Return the (X, Y) coordinate for the center point of the cell that contains the specified text.  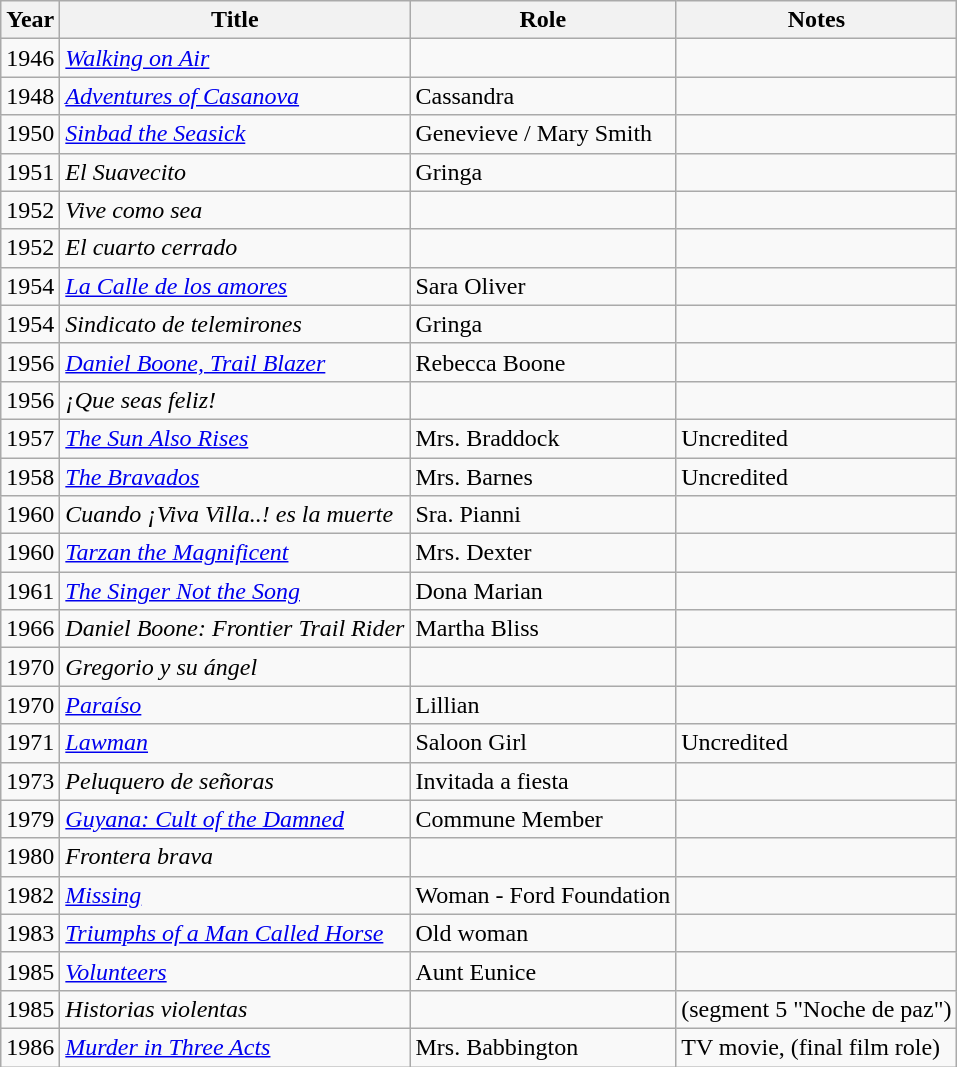
Walking on Air (235, 58)
TV movie, (final film role) (816, 1047)
1950 (30, 134)
Lillian (543, 705)
Cassandra (543, 96)
Adventures of Casanova (235, 96)
Sinbad the Seasick (235, 134)
1982 (30, 895)
The Singer Not the Song (235, 591)
Commune Member (543, 819)
Invitada a fiesta (543, 781)
Triumphs of a Man Called Horse (235, 933)
Sra. Pianni (543, 515)
¡Que seas feliz! (235, 400)
Notes (816, 20)
Title (235, 20)
1946 (30, 58)
Cuando ¡Viva Villa..! es la muerte (235, 515)
Genevieve / Mary Smith (543, 134)
Paraíso (235, 705)
Guyana: Cult of the Damned (235, 819)
Sara Oliver (543, 286)
Aunt Eunice (543, 971)
The Sun Also Rises (235, 438)
Year (30, 20)
The Bravados (235, 477)
1966 (30, 629)
El Suavecito (235, 172)
La Calle de los amores (235, 286)
1979 (30, 819)
Frontera brava (235, 857)
Daniel Boone: Frontier Trail Rider (235, 629)
Vive como sea (235, 210)
1948 (30, 96)
1961 (30, 591)
1957 (30, 438)
Mrs. Babbington (543, 1047)
Sindicato de telemirones (235, 324)
Mrs. Dexter (543, 553)
Mrs. Braddock (543, 438)
Tarzan the Magnificent (235, 553)
1986 (30, 1047)
1971 (30, 743)
El cuarto cerrado (235, 248)
Gregorio y su ángel (235, 667)
Historias violentas (235, 1009)
Rebecca Boone (543, 362)
Mrs. Barnes (543, 477)
Daniel Boone, Trail Blazer (235, 362)
Old woman (543, 933)
1973 (30, 781)
1951 (30, 172)
Role (543, 20)
Murder in Three Acts (235, 1047)
Missing (235, 895)
Woman - Ford Foundation (543, 895)
Volunteers (235, 971)
1983 (30, 933)
Lawman (235, 743)
(segment 5 "Noche de paz") (816, 1009)
Martha Bliss (543, 629)
Saloon Girl (543, 743)
Dona Marian (543, 591)
1958 (30, 477)
Peluquero de señoras (235, 781)
1980 (30, 857)
